Search for the cell housing the specified text and yield its (X, Y) center coordinate. 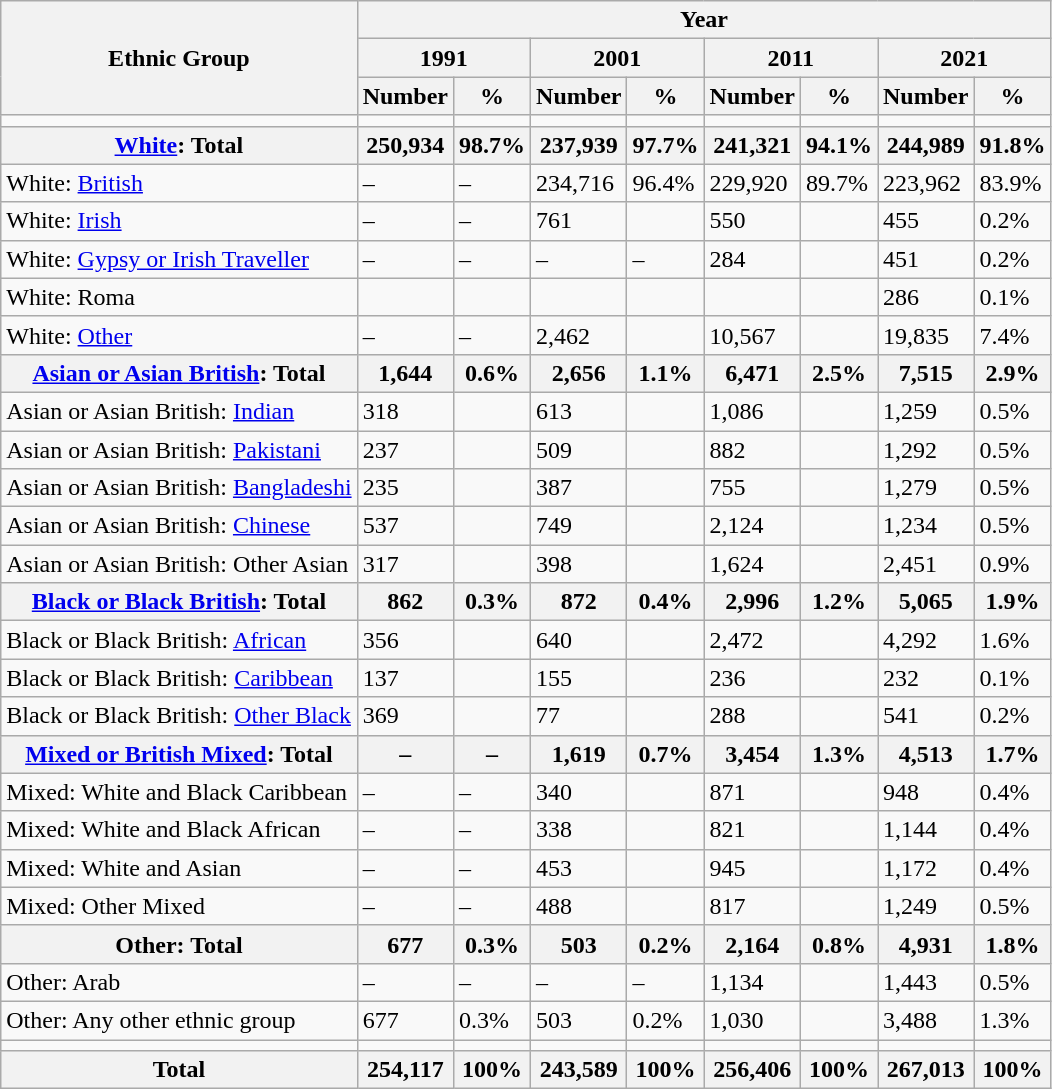
2,472 (752, 640)
862 (405, 602)
537 (405, 526)
4,931 (926, 944)
613 (579, 411)
755 (752, 488)
1.9% (1012, 602)
451 (926, 259)
1,624 (752, 564)
2.9% (1012, 373)
1,234 (926, 526)
541 (926, 716)
Asian or Asian British: Bangladeshi (179, 488)
White: Other (179, 335)
761 (579, 221)
5,065 (926, 602)
Black or Black British: African (179, 640)
945 (752, 868)
Mixed: White and Black African (179, 830)
1.6% (1012, 640)
1,443 (926, 982)
1.8% (1012, 944)
0.8% (838, 944)
872 (579, 602)
2021 (964, 58)
3,488 (926, 1020)
232 (926, 678)
2,462 (579, 335)
749 (579, 526)
Other: Total (179, 944)
1.2% (838, 602)
871 (752, 792)
6,471 (752, 373)
77 (579, 716)
White: Roma (179, 297)
4,513 (926, 754)
229,920 (752, 183)
318 (405, 411)
2,124 (752, 526)
White: Gypsy or Irish Traveller (179, 259)
882 (752, 449)
1,249 (926, 906)
234,716 (579, 183)
1,292 (926, 449)
236 (752, 678)
Asian or Asian British: Other Asian (179, 564)
Other: Any other ethnic group (179, 1020)
0.7% (666, 754)
White: Total (179, 145)
Year (704, 20)
235 (405, 488)
1,086 (752, 411)
1,644 (405, 373)
1,172 (926, 868)
96.4% (666, 183)
7,515 (926, 373)
1,144 (926, 830)
254,117 (405, 1070)
286 (926, 297)
284 (752, 259)
White: British (179, 183)
Mixed: White and Asian (179, 868)
488 (579, 906)
817 (752, 906)
338 (579, 830)
83.9% (1012, 183)
340 (579, 792)
1991 (444, 58)
356 (405, 640)
2011 (790, 58)
2001 (618, 58)
317 (405, 564)
223,962 (926, 183)
2,656 (579, 373)
1,619 (579, 754)
0.9% (1012, 564)
2,451 (926, 564)
Asian or Asian British: Indian (179, 411)
1,134 (752, 982)
241,321 (752, 145)
Mixed: White and Black Caribbean (179, 792)
3,454 (752, 754)
398 (579, 564)
288 (752, 716)
91.8% (1012, 145)
267,013 (926, 1070)
4,292 (926, 640)
243,589 (579, 1070)
550 (752, 221)
237 (405, 449)
455 (926, 221)
369 (405, 716)
387 (579, 488)
Total (179, 1070)
Mixed or British Mixed: Total (179, 754)
1.7% (1012, 754)
Asian or Asian British: Total (179, 373)
2.5% (838, 373)
1,259 (926, 411)
256,406 (752, 1070)
821 (752, 830)
Ethnic Group (179, 58)
Black or Black British: Total (179, 602)
155 (579, 678)
948 (926, 792)
2,996 (752, 602)
98.7% (492, 145)
Black or Black British: Caribbean (179, 678)
244,989 (926, 145)
2,164 (752, 944)
137 (405, 678)
Asian or Asian British: Chinese (179, 526)
Mixed: Other Mixed (179, 906)
Black or Black British: Other Black (179, 716)
1,279 (926, 488)
1.1% (666, 373)
Other: Arab (179, 982)
453 (579, 868)
250,934 (405, 145)
1,030 (752, 1020)
7.4% (1012, 335)
White: Irish (179, 221)
509 (579, 449)
Asian or Asian British: Pakistani (179, 449)
89.7% (838, 183)
19,835 (926, 335)
94.1% (838, 145)
97.7% (666, 145)
0.6% (492, 373)
237,939 (579, 145)
10,567 (752, 335)
640 (579, 640)
